Determine the (X, Y) coordinate at the center of the cell enclosing the given text.  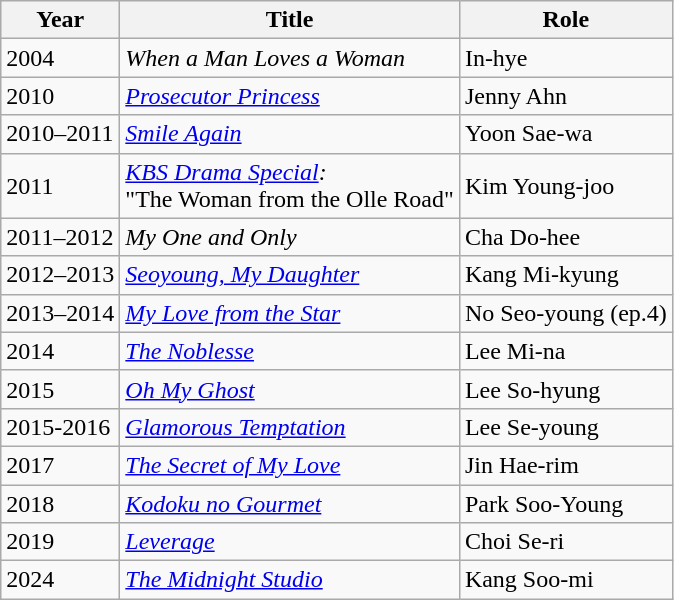
2017 (60, 465)
2010–2011 (60, 134)
Seoyoung, My Daughter (290, 275)
Cha Do-hee (566, 237)
Lee Se-young (566, 427)
In-hye (566, 58)
2004 (60, 58)
2015 (60, 389)
Yoon Sae-wa (566, 134)
The Midnight Studio (290, 580)
Year (60, 20)
Lee So-hyung (566, 389)
2014 (60, 351)
Jenny Ahn (566, 96)
Kang Mi-kyung (566, 275)
Kang Soo-mi (566, 580)
Jin Hae-rim (566, 465)
2019 (60, 542)
No Seo-young (ep.4) (566, 313)
Lee Mi-na (566, 351)
2024 (60, 580)
The Noblesse (290, 351)
Smile Again (290, 134)
2013–2014 (60, 313)
2015-2016 (60, 427)
KBS Drama Special:"The Woman from the Olle Road" (290, 186)
Leverage (290, 542)
2010 (60, 96)
Prosecutor Princess (290, 96)
Oh My Ghost (290, 389)
Glamorous Temptation (290, 427)
2018 (60, 503)
My One and Only (290, 237)
Kodoku no Gourmet (290, 503)
Kim Young-joo (566, 186)
2012–2013 (60, 275)
Role (566, 20)
2011–2012 (60, 237)
When a Man Loves a Woman (290, 58)
The Secret of My Love (290, 465)
Title (290, 20)
Choi Se-ri (566, 542)
My Love from the Star (290, 313)
2011 (60, 186)
Park Soo-Young (566, 503)
